Return the (x, y) coordinate for the center point of the cell that contains the specified text.  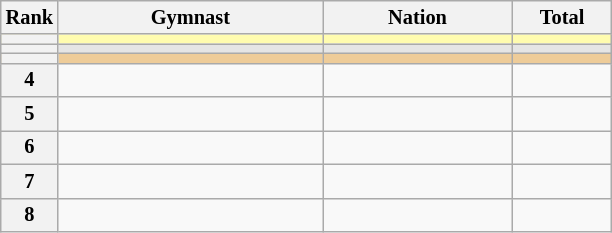
7 (30, 181)
Rank (30, 17)
6 (30, 147)
5 (30, 114)
Gymnast (190, 17)
Nation (418, 17)
8 (30, 215)
Total (562, 17)
4 (30, 80)
